Determine the (x, y) coordinate at the center of the cell enclosing the given text.  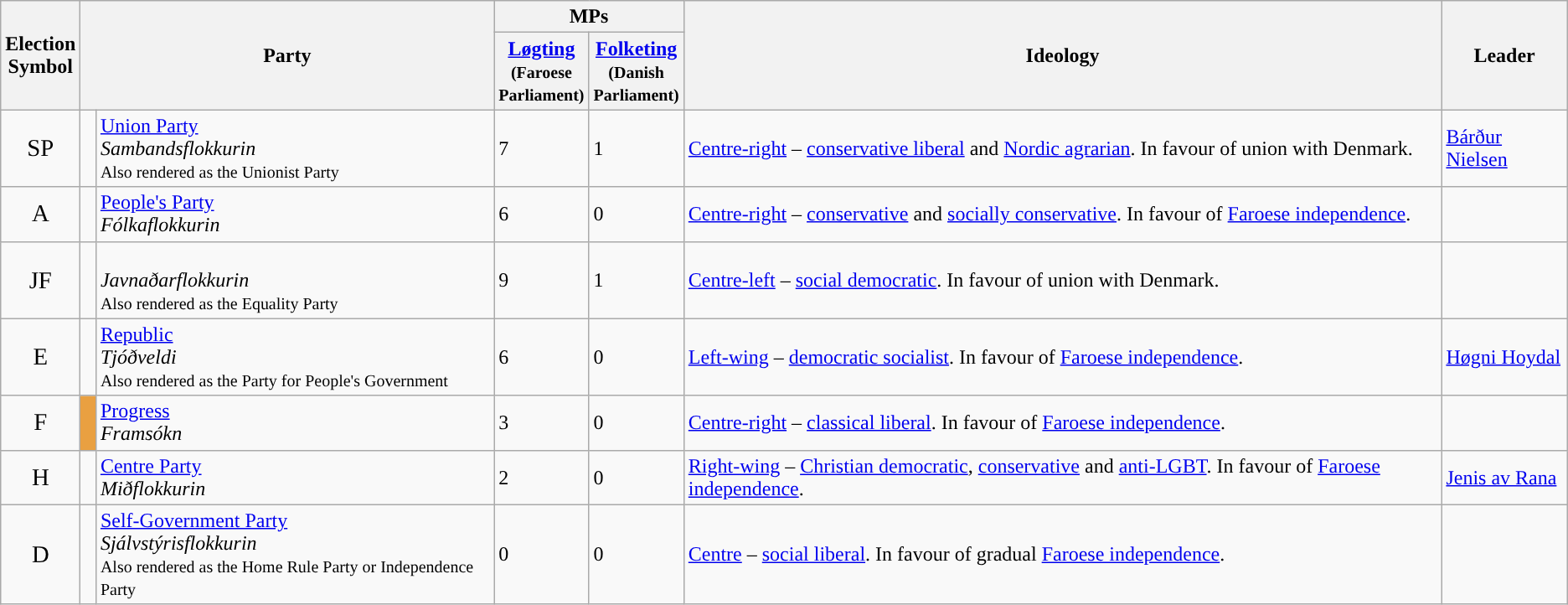
F (40, 422)
H (40, 478)
Centre-right – conservative and socially conservative. In favour of Faroese independence. (1062, 215)
ElectionSymbol (40, 55)
Leader (1504, 55)
Self-Government Party Sjálvstýrisflokkurin Also rendered as the Home Rule Party or Independence Party (295, 555)
Høgni Hoydal (1504, 357)
9 (541, 280)
Jenis av Rana (1504, 478)
JF (40, 280)
MPs (589, 17)
Union Party Sambandsflokkurin Also rendered as the Unionist Party (295, 148)
D (40, 555)
Party (287, 55)
Centre-right – classical liberal. In favour of Faroese independence. (1062, 422)
Centre – social liberal. In favour of gradual Faroese independence. (1062, 555)
SP (40, 148)
Centre Party Miðflokkurin (295, 478)
Folketing (Danish Parliament) (637, 71)
A (40, 215)
Centre-left – social democratic. In favour of union with Denmark. (1062, 280)
Løgting (Faroese Parliament) (541, 71)
3 (541, 422)
E (40, 357)
Progress Framsókn (295, 422)
Centre-right – conservative liberal and Nordic agrarian. In favour of union with Denmark. (1062, 148)
Republic Tjóðveldi Also rendered as the Party for People's Government (295, 357)
Javnaðarflokkurin Also rendered as the Equality Party (295, 280)
Left-wing – democratic socialist. In favour of Faroese independence. (1062, 357)
Ideology (1062, 55)
Bárður Nielsen (1504, 148)
2 (541, 478)
People's Party Fólkaflokkurin (295, 215)
Right-wing – Christian democratic, conservative and anti-LGBT. In favour of Faroese independence. (1062, 478)
7 (541, 148)
